Return [X, Y] of the center of cell containing provided text 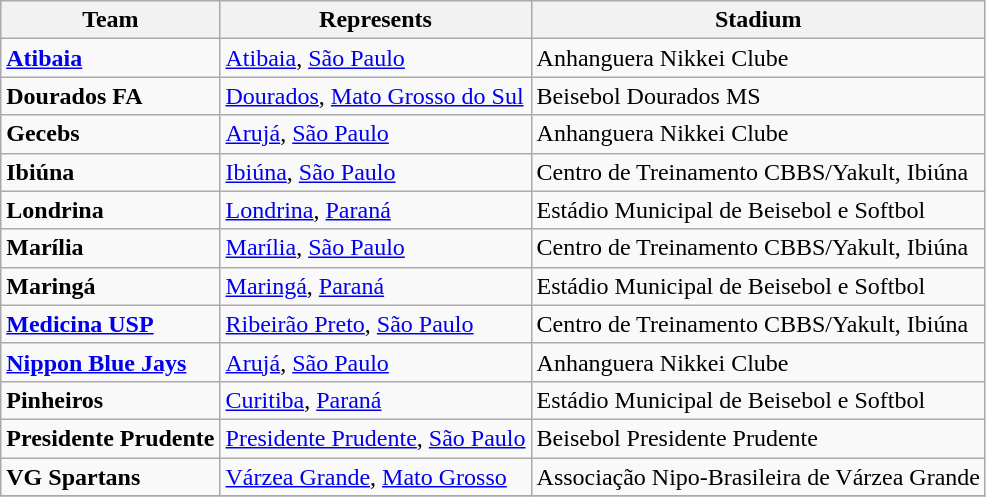
Ibiúna, São Paulo [376, 172]
Team [110, 20]
Atibaia [110, 58]
Presidente Prudente, São Paulo [376, 438]
Maringá, Paraná [376, 286]
Marília [110, 248]
VG Spartans [110, 477]
Ibiúna [110, 172]
Pinheiros [110, 400]
Medicina USP [110, 324]
Stadium [758, 20]
Beisebol Presidente Prudente [758, 438]
Nippon Blue Jays [110, 362]
Curitiba, Paraná [376, 400]
Associação Nipo-Brasileira de Várzea Grande [758, 477]
Represents [376, 20]
Atibaia, São Paulo [376, 58]
Londrina, Paraná [376, 210]
Dourados, Mato Grosso do Sul [376, 96]
Gecebs [110, 134]
Presidente Prudente [110, 438]
Beisebol Dourados MS [758, 96]
Ribeirão Preto, São Paulo [376, 324]
Dourados FA [110, 96]
Várzea Grande, Mato Grosso [376, 477]
Londrina [110, 210]
Maringá [110, 286]
Marília, São Paulo [376, 248]
